Capture the cell that displays the provided text and extract its (x, y) central coordinate. 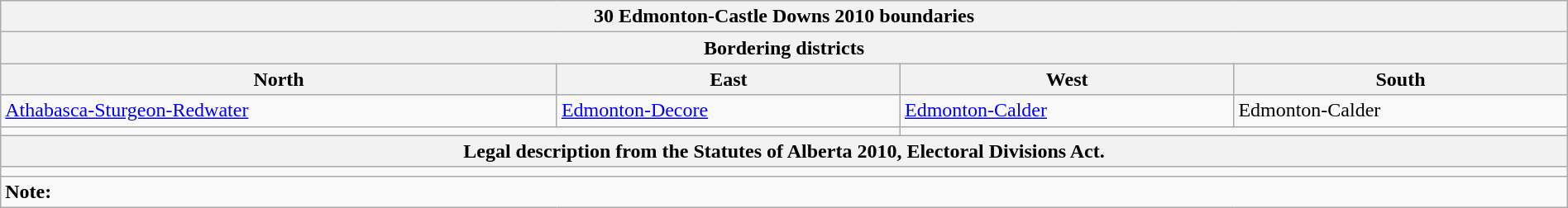
North (280, 79)
30 Edmonton-Castle Downs 2010 boundaries (784, 17)
South (1401, 79)
Note: (784, 191)
Edmonton-Decore (728, 111)
West (1067, 79)
East (728, 79)
Bordering districts (784, 48)
Legal description from the Statutes of Alberta 2010, Electoral Divisions Act. (784, 151)
Athabasca-Sturgeon-Redwater (280, 111)
